Identify which cell holds the provided text, then report its (x, y) central coordinate. 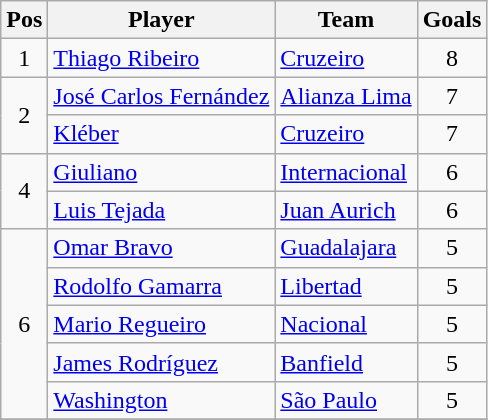
James Rodríguez (162, 362)
Omar Bravo (162, 248)
Thiago Ribeiro (162, 58)
Alianza Lima (346, 96)
Guadalajara (346, 248)
Player (162, 20)
Mario Regueiro (162, 324)
Nacional (346, 324)
Banfield (346, 362)
Team (346, 20)
Rodolfo Gamarra (162, 286)
Goals (452, 20)
Libertad (346, 286)
José Carlos Fernández (162, 96)
Internacional (346, 172)
Washington (162, 400)
Pos (24, 20)
8 (452, 58)
4 (24, 191)
Kléber (162, 134)
Juan Aurich (346, 210)
1 (24, 58)
Giuliano (162, 172)
2 (24, 115)
São Paulo (346, 400)
Luis Tejada (162, 210)
